From the cell containing the given text, extract its center point as (x, y) coordinate. 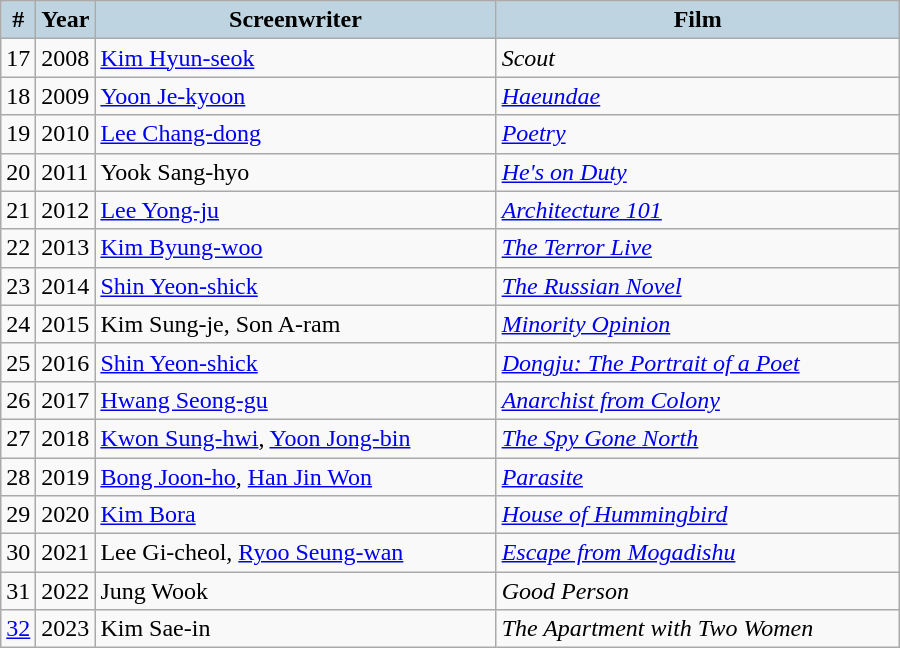
Escape from Mogadishu (698, 553)
2015 (66, 324)
Minority Opinion (698, 324)
Bong Joon-ho, Han Jin Won (296, 477)
# (18, 20)
Jung Wook (296, 591)
The Spy Gone North (698, 438)
2013 (66, 248)
The Terror Live (698, 248)
22 (18, 248)
Haeundae (698, 96)
Kwon Sung-hwi, Yoon Jong-bin (296, 438)
17 (18, 58)
23 (18, 286)
29 (18, 515)
2019 (66, 477)
Year (66, 20)
He's on Duty (698, 172)
30 (18, 553)
27 (18, 438)
2018 (66, 438)
24 (18, 324)
26 (18, 400)
2010 (66, 134)
House of Hummingbird (698, 515)
The Apartment with Two Women (698, 629)
Parasite (698, 477)
Dongju: The Portrait of a Poet (698, 362)
18 (18, 96)
25 (18, 362)
Lee Gi-cheol, Ryoo Seung-wan (296, 553)
2017 (66, 400)
Film (698, 20)
20 (18, 172)
21 (18, 210)
2014 (66, 286)
31 (18, 591)
2016 (66, 362)
Poetry (698, 134)
2020 (66, 515)
2009 (66, 96)
32 (18, 629)
Yoon Je-kyoon (296, 96)
Lee Yong-ju (296, 210)
Good Person (698, 591)
Yook Sang-hyo (296, 172)
Architecture 101 (698, 210)
2011 (66, 172)
28 (18, 477)
Scout (698, 58)
Hwang Seong-gu (296, 400)
Kim Sung-je, Son A-ram (296, 324)
Anarchist from Colony (698, 400)
Kim Sae-in (296, 629)
Lee Chang-dong (296, 134)
Kim Hyun-seok (296, 58)
The Russian Novel (698, 286)
2008 (66, 58)
Screenwriter (296, 20)
2022 (66, 591)
Kim Bora (296, 515)
2021 (66, 553)
2023 (66, 629)
2012 (66, 210)
Kim Byung-woo (296, 248)
19 (18, 134)
